Pinpoint the cell where the given text exists, returning its [x, y] midpoint coordinate. 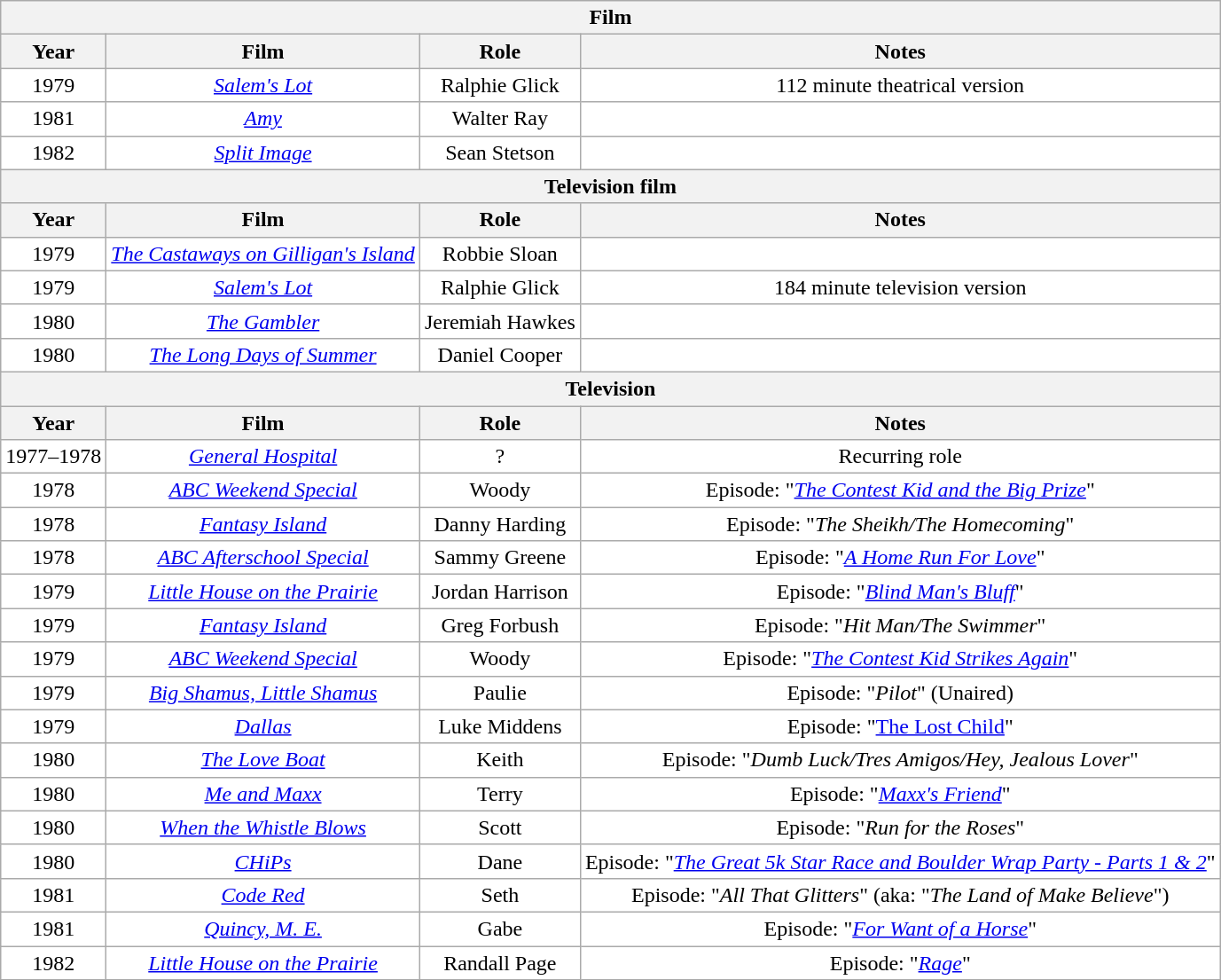
ABC Afterschool Special [263, 558]
CHiPs [263, 861]
Luke Middens [500, 726]
112 minute theatrical version [900, 85]
The Castaways on Gilligan's Island [263, 254]
Television [610, 388]
Jeremiah Hawkes [500, 321]
Episode: "All That Glitters" (aka: "The Land of Make Believe") [900, 895]
Episode: "Blind Man's Bluff" [900, 592]
Keith [500, 760]
Dane [500, 861]
1977–1978 [53, 457]
Walter Ray [500, 119]
Daniel Cooper [500, 355]
Episode: "The Lost Child" [900, 726]
Sammy Greene [500, 558]
Jordan Harrison [500, 592]
Television film [610, 186]
Episode: "Pilot" (Unaired) [900, 693]
The Long Days of Summer [263, 355]
Amy [263, 119]
Me and Maxx [263, 794]
Recurring role [900, 457]
Scott [500, 827]
Split Image [263, 153]
Gabe [500, 929]
When the Whistle Blows [263, 827]
Big Shamus, Little Shamus [263, 693]
Quincy, M. E. [263, 929]
Episode: "The Contest Kid and the Big Prize" [900, 490]
Terry [500, 794]
Dallas [263, 726]
184 minute television version [900, 287]
Episode: "Rage" [900, 962]
General Hospital [263, 457]
Episode: "The Great 5k Star Race and Boulder Wrap Party - Parts 1 & 2" [900, 861]
Episode: "For Want of a Horse" [900, 929]
Episode: "Maxx's Friend" [900, 794]
Episode: "The Contest Kid Strikes Again" [900, 659]
Seth [500, 895]
? [500, 457]
Paulie [500, 693]
Danny Harding [500, 524]
Episode: "Hit Man/The Swimmer" [900, 625]
The Love Boat [263, 760]
Randall Page [500, 962]
Episode: "A Home Run For Love" [900, 558]
Episode: "Dumb Luck/Tres Amigos/Hey, Jealous Lover" [900, 760]
Sean Stetson [500, 153]
Greg Forbush [500, 625]
Episode: "Run for the Roses" [900, 827]
Code Red [263, 895]
The Gambler [263, 321]
Robbie Sloan [500, 254]
Episode: "The Sheikh/The Homecoming" [900, 524]
